Extract the [X, Y] coordinate from the center of the cell holding the provided text.  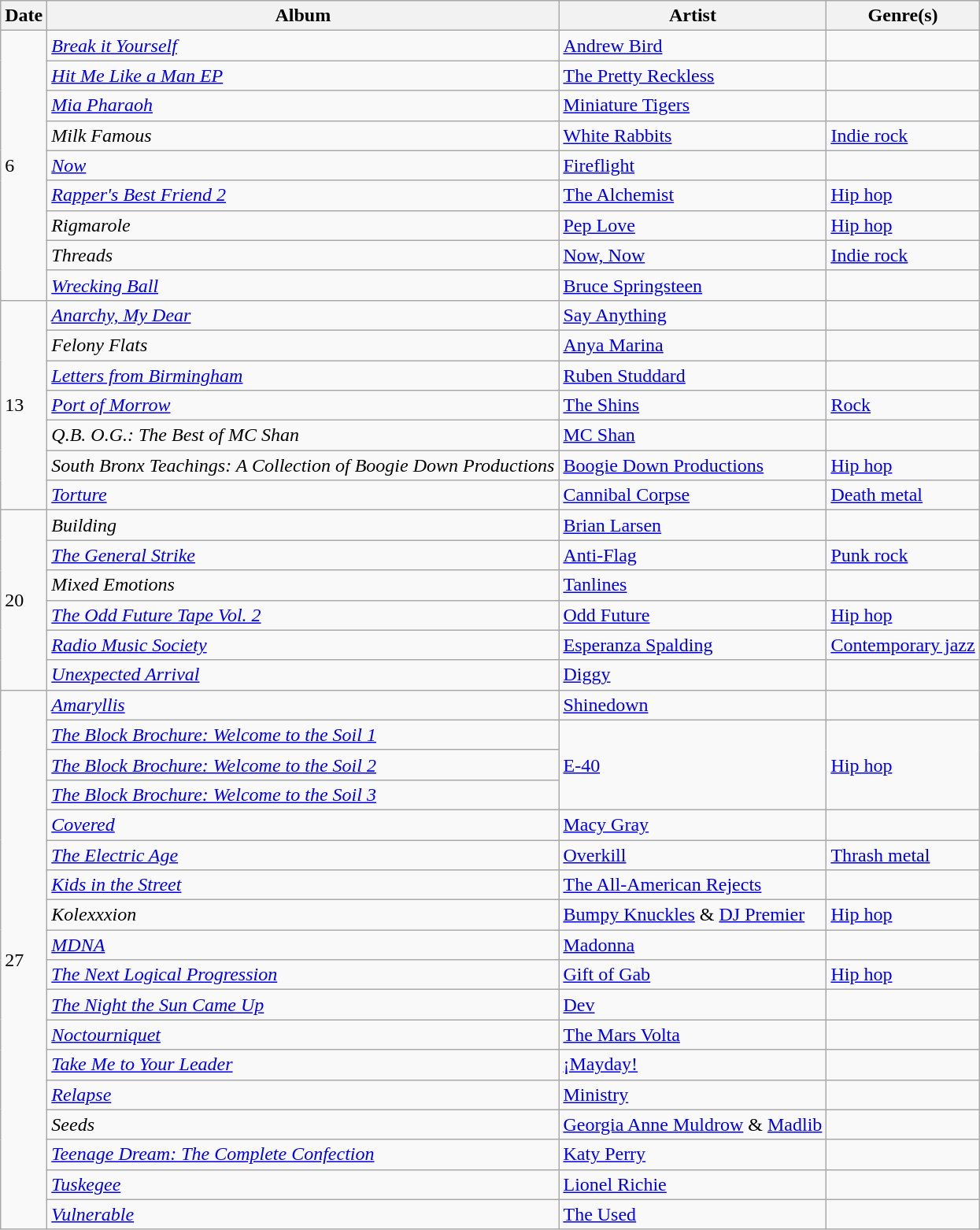
Teenage Dream: The Complete Confection [303, 1154]
Odd Future [693, 615]
Felony Flats [303, 345]
Torture [303, 495]
Cannibal Corpse [693, 495]
Relapse [303, 1095]
The Block Brochure: Welcome to the Soil 2 [303, 765]
6 [24, 165]
The Mars Volta [693, 1035]
The Next Logical Progression [303, 975]
Diggy [693, 675]
Macy Gray [693, 824]
Seeds [303, 1124]
Brian Larsen [693, 525]
Rigmarole [303, 225]
Overkill [693, 854]
Building [303, 525]
Break it Yourself [303, 46]
Shinedown [693, 705]
Genre(s) [903, 16]
Mixed Emotions [303, 585]
White Rabbits [693, 135]
Radio Music Society [303, 645]
Hit Me Like a Man EP [303, 76]
Dev [693, 1005]
Album [303, 16]
Threads [303, 255]
Covered [303, 824]
Take Me to Your Leader [303, 1065]
South Bronx Teachings: A Collection of Boogie Down Productions [303, 465]
The Used [693, 1214]
Noctourniquet [303, 1035]
Miniature Tigers [693, 106]
Tuskegee [303, 1184]
Rock [903, 406]
Katy Perry [693, 1154]
The Night the Sun Came Up [303, 1005]
Contemporary jazz [903, 645]
The Block Brochure: Welcome to the Soil 1 [303, 735]
E-40 [693, 765]
Port of Morrow [303, 406]
Esperanza Spalding [693, 645]
Anya Marina [693, 345]
Wrecking Ball [303, 285]
The Alchemist [693, 195]
The Shins [693, 406]
The Odd Future Tape Vol. 2 [303, 615]
Lionel Richie [693, 1184]
The Electric Age [303, 854]
Now, Now [693, 255]
Pep Love [693, 225]
The General Strike [303, 555]
Q.B. O.G.: The Best of MC Shan [303, 435]
Georgia Anne Muldrow & Madlib [693, 1124]
Kids in the Street [303, 885]
Mia Pharaoh [303, 106]
Unexpected Arrival [303, 675]
Artist [693, 16]
Bumpy Knuckles & DJ Premier [693, 915]
Anarchy, My Dear [303, 315]
¡Mayday! [693, 1065]
Say Anything [693, 315]
13 [24, 405]
Vulnerable [303, 1214]
The All-American Rejects [693, 885]
Boogie Down Productions [693, 465]
Letters from Birmingham [303, 376]
Now [303, 165]
Tanlines [693, 585]
Death metal [903, 495]
The Block Brochure: Welcome to the Soil 3 [303, 795]
The Pretty Reckless [693, 76]
Thrash metal [903, 854]
Date [24, 16]
Punk rock [903, 555]
Bruce Springsteen [693, 285]
Anti-Flag [693, 555]
Milk Famous [303, 135]
MDNA [303, 945]
Kolexxxion [303, 915]
Rapper's Best Friend 2 [303, 195]
Madonna [693, 945]
Ministry [693, 1095]
Ruben Studdard [693, 376]
Andrew Bird [693, 46]
Amaryllis [303, 705]
Gift of Gab [693, 975]
Fireflight [693, 165]
27 [24, 959]
MC Shan [693, 435]
20 [24, 600]
